From the cell containing the given text, extract its center point as (x, y) coordinate. 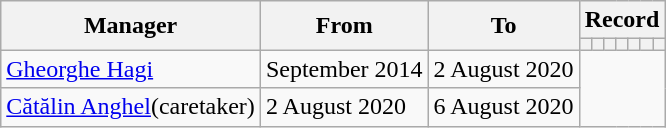
Gheorghe Hagi (131, 69)
September 2014 (344, 69)
Manager (131, 26)
Record (622, 20)
To (504, 26)
From (344, 26)
6 August 2020 (504, 107)
Cătălin Anghel(caretaker) (131, 107)
